Search for the cell housing the specified text and yield its (X, Y) center coordinate. 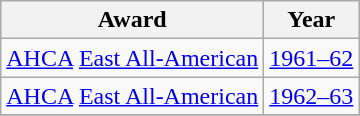
1961–62 (312, 58)
1962–63 (312, 96)
Award (132, 20)
Year (312, 20)
